Find where the given text appears and provide that cell's center as [x, y] coordinate. 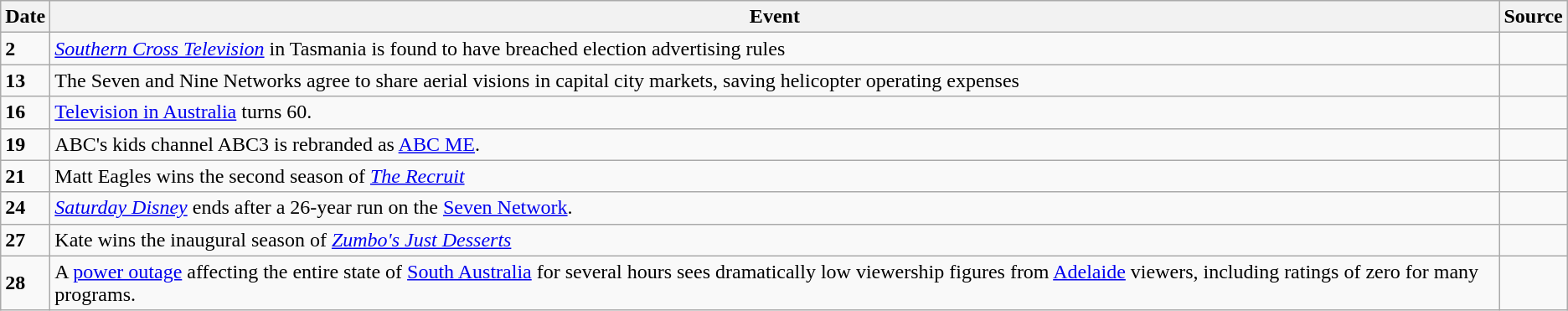
Event [775, 17]
13 [25, 80]
21 [25, 176]
Date [25, 17]
16 [25, 112]
Source [1533, 17]
27 [25, 240]
Southern Cross Television in Tasmania is found to have breached election advertising rules [775, 49]
2 [25, 49]
Matt Eagles wins the second season of The Recruit [775, 176]
Television in Australia turns 60. [775, 112]
28 [25, 283]
19 [25, 144]
ABC's kids channel ABC3 is rebranded as ABC ME. [775, 144]
Kate wins the inaugural season of Zumbo's Just Desserts [775, 240]
24 [25, 208]
The Seven and Nine Networks agree to share aerial visions in capital city markets, saving helicopter operating expenses [775, 80]
Saturday Disney ends after a 26-year run on the Seven Network. [775, 208]
